Detect which cell encompasses the target text, then output its (x, y) center coordinate. 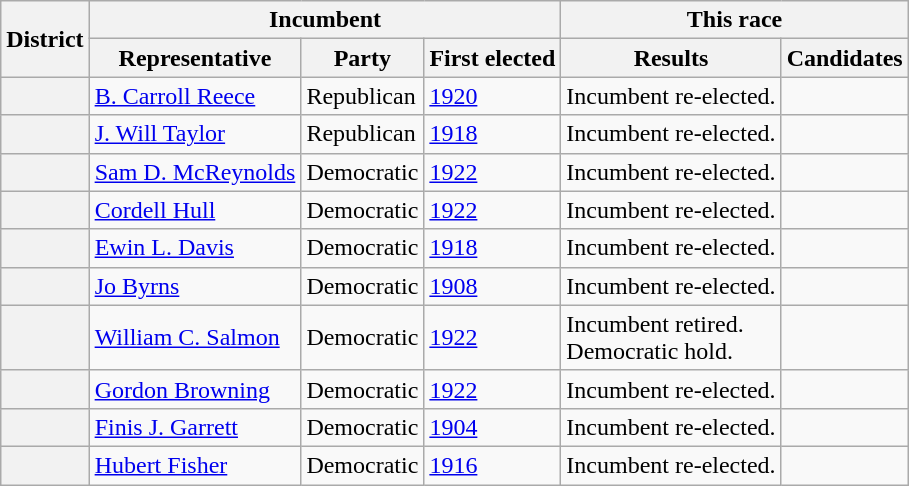
Sam D. McReynolds (195, 172)
Party (362, 58)
1908 (492, 286)
District (45, 39)
Incumbent retired.Democratic hold. (671, 338)
1916 (492, 465)
Hubert Fisher (195, 465)
This race (734, 20)
William C. Salmon (195, 338)
Gordon Browning (195, 389)
First elected (492, 58)
Incumbent (325, 20)
1920 (492, 96)
Finis J. Garrett (195, 427)
J. Will Taylor (195, 134)
1904 (492, 427)
Ewin L. Davis (195, 248)
Representative (195, 58)
B. Carroll Reece (195, 96)
Results (671, 58)
Jo Byrns (195, 286)
Candidates (844, 58)
Cordell Hull (195, 210)
